Pinpoint the cell where the given text exists, returning its [X, Y] midpoint coordinate. 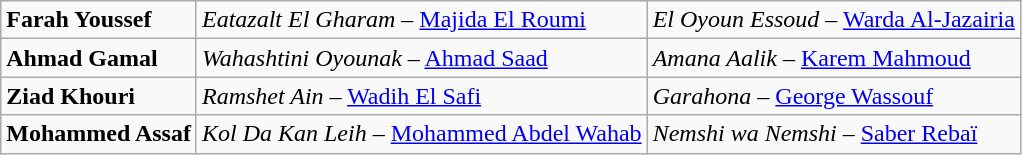
Eatazalt El Gharam – Majida El Roumi [422, 20]
El Oyoun Essoud – Warda Al-Jazairia [834, 20]
Kol Da Kan Leih – Mohammed Abdel Wahab [422, 134]
Wahashtini Oyounak – Ahmad Saad [422, 58]
Mohammed Assaf [99, 134]
Ramshet Ain – Wadih El Safi [422, 96]
Nemshi wa Nemshi – Saber Rebaï [834, 134]
Farah Youssef [99, 20]
Garahona – George Wassouf [834, 96]
Ahmad Gamal [99, 58]
Amana Aalik – Karem Mahmoud [834, 58]
Ziad Khouri [99, 96]
